Pinpoint the cell where the given text exists, returning its [X, Y] midpoint coordinate. 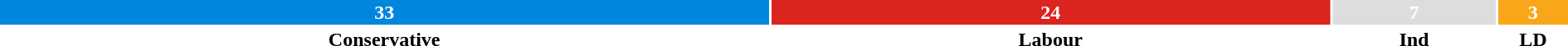
7 [1414, 12]
33 [384, 12]
24 [1050, 12]
3 [1533, 12]
